Scan for the cell matching the given text and deliver its (x, y) coordinate at center. 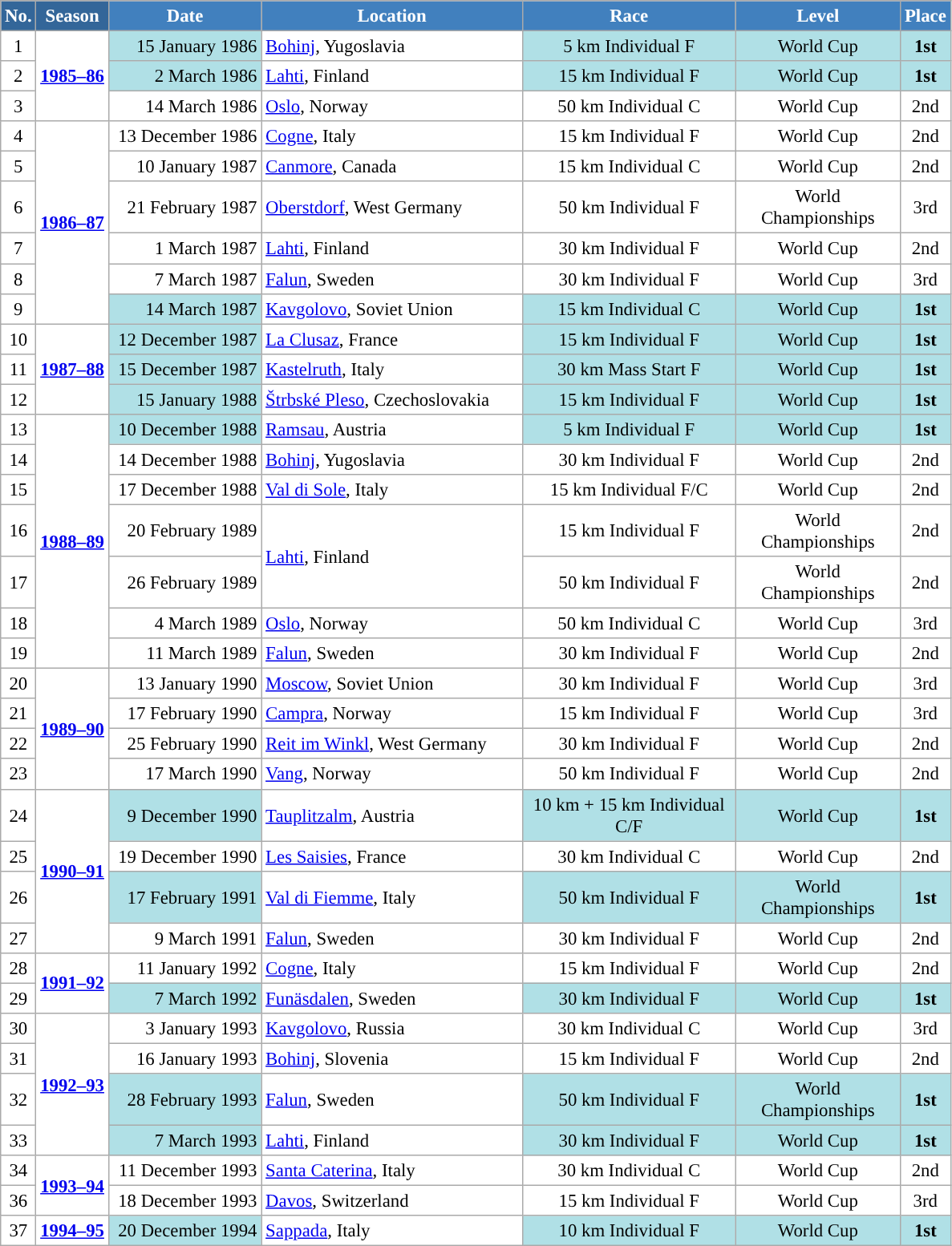
Kavgolovo, Soviet Union (392, 309)
Tauplitzalm, Austria (392, 815)
13 December 1986 (184, 136)
Race (629, 16)
22 (18, 744)
17 February 1990 (184, 714)
1987–88 (72, 369)
28 (18, 969)
1991–92 (72, 983)
12 December 1987 (184, 339)
1993–94 (72, 1185)
Val di Sole, Italy (392, 490)
Val di Fiemme, Italy (392, 896)
7 March 1992 (184, 998)
3 (18, 107)
31 (18, 1058)
15 December 1987 (184, 369)
Date (184, 16)
Campra, Norway (392, 714)
26 (18, 896)
1994–95 (72, 1231)
21 February 1987 (184, 207)
Kavgolovo, Russia (392, 1029)
Moscow, Soviet Union (392, 684)
29 (18, 998)
Les Saisies, France (392, 856)
15 January 1988 (184, 399)
7 March 1987 (184, 279)
32 (18, 1100)
8 (18, 279)
Ramsau, Austria (392, 430)
17 (18, 582)
34 (18, 1171)
2 (18, 76)
4 (18, 136)
14 December 1988 (184, 459)
17 December 1988 (184, 490)
30 km Mass Start F (629, 369)
17 February 1991 (184, 896)
9 (18, 309)
9 March 1991 (184, 938)
Canmore, Canada (392, 167)
10 January 1987 (184, 167)
No. (18, 16)
13 January 1990 (184, 684)
11 January 1992 (184, 969)
Reit im Winkl, West Germany (392, 744)
21 (18, 714)
15 (18, 490)
19 December 1990 (184, 856)
La Clusaz, France (392, 339)
24 (18, 815)
11 (18, 369)
11 December 1993 (184, 1171)
Kastelruth, Italy (392, 369)
Location (392, 16)
30 (18, 1029)
1985–86 (72, 77)
Level (818, 16)
Bohinj, Slovenia (392, 1058)
20 February 1989 (184, 531)
18 (18, 624)
10 (18, 339)
2 March 1986 (184, 76)
Oberstdorf, West Germany (392, 207)
1 (18, 47)
9 December 1990 (184, 815)
1989–90 (72, 729)
Vang, Norway (392, 775)
7 (18, 249)
Davos, Switzerland (392, 1201)
19 (18, 653)
1992–93 (72, 1084)
Season (72, 16)
28 February 1993 (184, 1100)
23 (18, 775)
20 December 1994 (184, 1231)
15 January 1986 (184, 47)
10 km Individual F (629, 1231)
13 (18, 430)
6 (18, 207)
1988–89 (72, 542)
Štrbské Pleso, Czechoslovakia (392, 399)
1 March 1987 (184, 249)
11 March 1989 (184, 653)
33 (18, 1141)
Place (926, 16)
14 March 1986 (184, 107)
1986–87 (72, 223)
10 km + 15 km Individual C/F (629, 815)
16 January 1993 (184, 1058)
17 March 1990 (184, 775)
3 January 1993 (184, 1029)
12 (18, 399)
10 December 1988 (184, 430)
14 March 1987 (184, 309)
18 December 1993 (184, 1201)
4 March 1989 (184, 624)
Santa Caterina, Italy (392, 1171)
1990–91 (72, 871)
37 (18, 1231)
Funäsdalen, Sweden (392, 998)
Sappada, Italy (392, 1231)
25 (18, 856)
15 km Individual F/C (629, 490)
27 (18, 938)
36 (18, 1201)
7 March 1993 (184, 1141)
16 (18, 531)
26 February 1989 (184, 582)
14 (18, 459)
25 February 1990 (184, 744)
5 (18, 167)
20 (18, 684)
